Return the (X, Y) coordinate for the center point of the cell that contains the specified text.  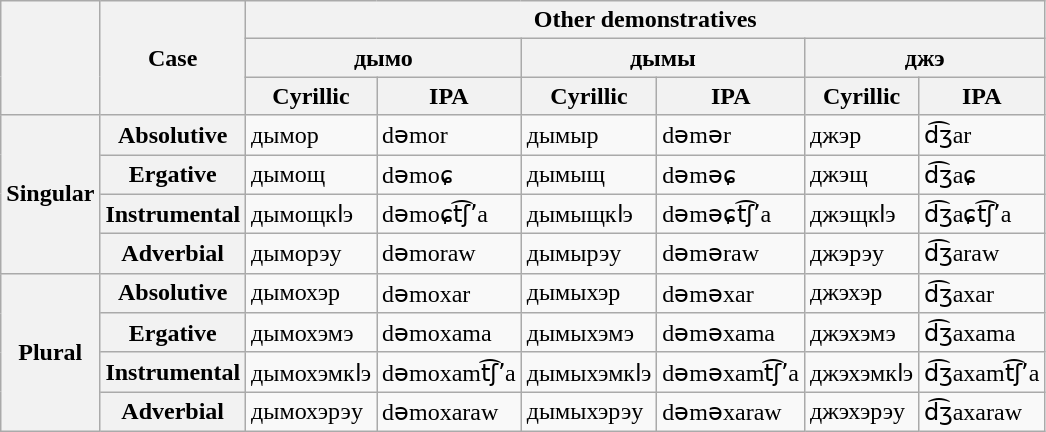
dəmor (448, 135)
дымыщкӏэ (589, 214)
дыморэу (312, 254)
d͡ʒaxaraw (982, 412)
dəmoxaraw (448, 412)
дымыхэрэу (589, 412)
dəməxama (731, 333)
d͡ʒaɕt͡ʃʼa (982, 214)
dəməraw (731, 254)
джэхэмэ (862, 333)
d͡ʒaraw (982, 254)
Plural (50, 352)
джэ (925, 58)
дымощ (312, 174)
дымохэр (312, 293)
dəməɕt͡ʃʼa (731, 214)
дымохэрэу (312, 412)
dəməɕ (731, 174)
дымы (662, 58)
дымощкӏэ (312, 214)
d͡ʒaɕ (982, 174)
dəmoɕt͡ʃʼa (448, 214)
джэхэр (862, 293)
джэхэмкӏэ (862, 372)
дымыр (589, 135)
дымо (384, 58)
dəmoxama (448, 333)
dəməxaraw (731, 412)
Case (173, 58)
d͡ʒaxamt͡ʃʼa (982, 372)
джэщ (862, 174)
dəmoraw (448, 254)
dəmoxar (448, 293)
dəməxamt͡ʃʼa (731, 372)
dəməxar (731, 293)
dəmoxamt͡ʃʼa (448, 372)
d͡ʒaxama (982, 333)
dəmoɕ (448, 174)
d͡ʒaxar (982, 293)
dəmər (731, 135)
дымохэмэ (312, 333)
дымохэмкӏэ (312, 372)
джэр (862, 135)
дымыхэр (589, 293)
d͡ʒar (982, 135)
Singular (50, 194)
джэхэрэу (862, 412)
дымырэу (589, 254)
дымыщ (589, 174)
Other demonstratives (646, 20)
дымыхэмкӏэ (589, 372)
джэрэу (862, 254)
джэщкӏэ (862, 214)
дымыхэмэ (589, 333)
дымор (312, 135)
